Output the [X, Y] coordinate of the center of the cell containing the given text.  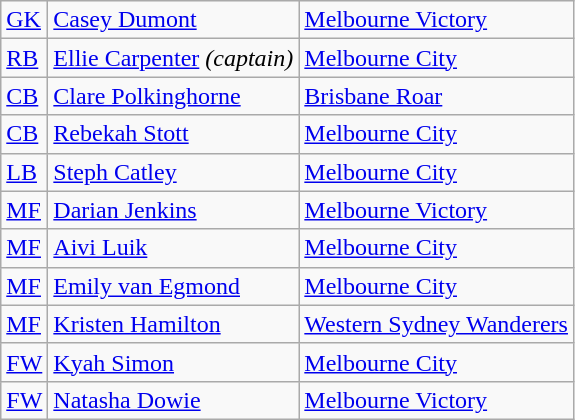
Clare Polkinghorne [174, 96]
LB [24, 172]
Ellie Carpenter (captain) [174, 58]
Western Sydney Wanderers [436, 324]
Kyah Simon [174, 362]
Brisbane Roar [436, 96]
Steph Catley [174, 172]
Kristen Hamilton [174, 324]
GK [24, 20]
Natasha Dowie [174, 400]
Darian Jenkins [174, 210]
Rebekah Stott [174, 134]
Casey Dumont [174, 20]
Aivi Luik [174, 248]
RB [24, 58]
Emily van Egmond [174, 286]
